For the text-containing cell, return its midpoint in [X, Y] coordinate format. 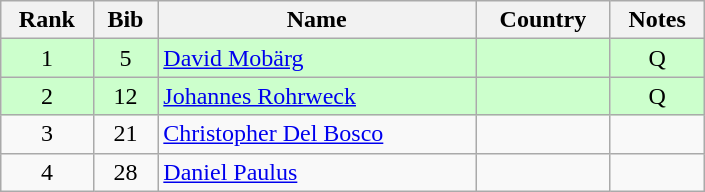
1 [47, 58]
Country [543, 20]
Johannes Rohrweck [317, 96]
Notes [657, 20]
4 [47, 172]
Christopher Del Bosco [317, 134]
Name [317, 20]
28 [126, 172]
Daniel Paulus [317, 172]
David Mobärg [317, 58]
21 [126, 134]
Rank [47, 20]
3 [47, 134]
5 [126, 58]
Bib [126, 20]
2 [47, 96]
12 [126, 96]
